Detect which cell encompasses the target text, then output its [X, Y] center coordinate. 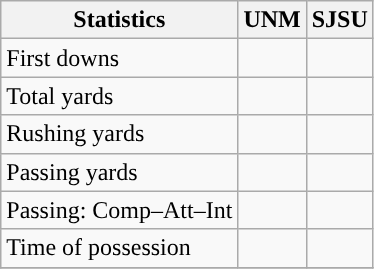
Passing yards [120, 172]
Statistics [120, 20]
Passing: Comp–Att–Int [120, 210]
First downs [120, 58]
SJSU [340, 20]
Time of possession [120, 248]
Rushing yards [120, 134]
Total yards [120, 96]
UNM [272, 20]
